Pinpoint the cell where the given text exists, returning its [x, y] midpoint coordinate. 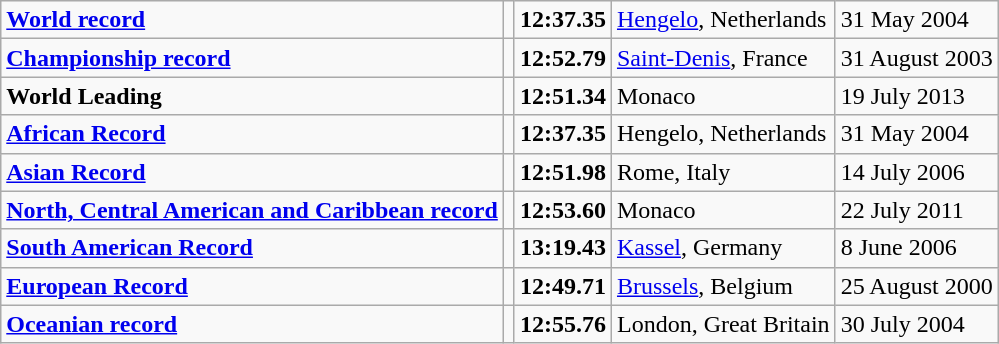
South American Record [252, 248]
World record [252, 20]
8 June 2006 [916, 248]
Asian Record [252, 172]
Rome, Italy [723, 172]
30 July 2004 [916, 324]
Championship record [252, 58]
31 August 2003 [916, 58]
14 July 2006 [916, 172]
Saint-Denis, France [723, 58]
Brussels, Belgium [723, 286]
13:19.43 [562, 248]
12:53.60 [562, 210]
12:49.71 [562, 286]
12:55.76 [562, 324]
12:51.34 [562, 96]
12:52.79 [562, 58]
North, Central American and Caribbean record [252, 210]
African Record [252, 134]
19 July 2013 [916, 96]
Oceanian record [252, 324]
Kassel, Germany [723, 248]
12:51.98 [562, 172]
World Leading [252, 96]
London, Great Britain [723, 324]
25 August 2000 [916, 286]
European Record [252, 286]
22 July 2011 [916, 210]
